Output the (X, Y) coordinate of the center of the cell containing the given text.  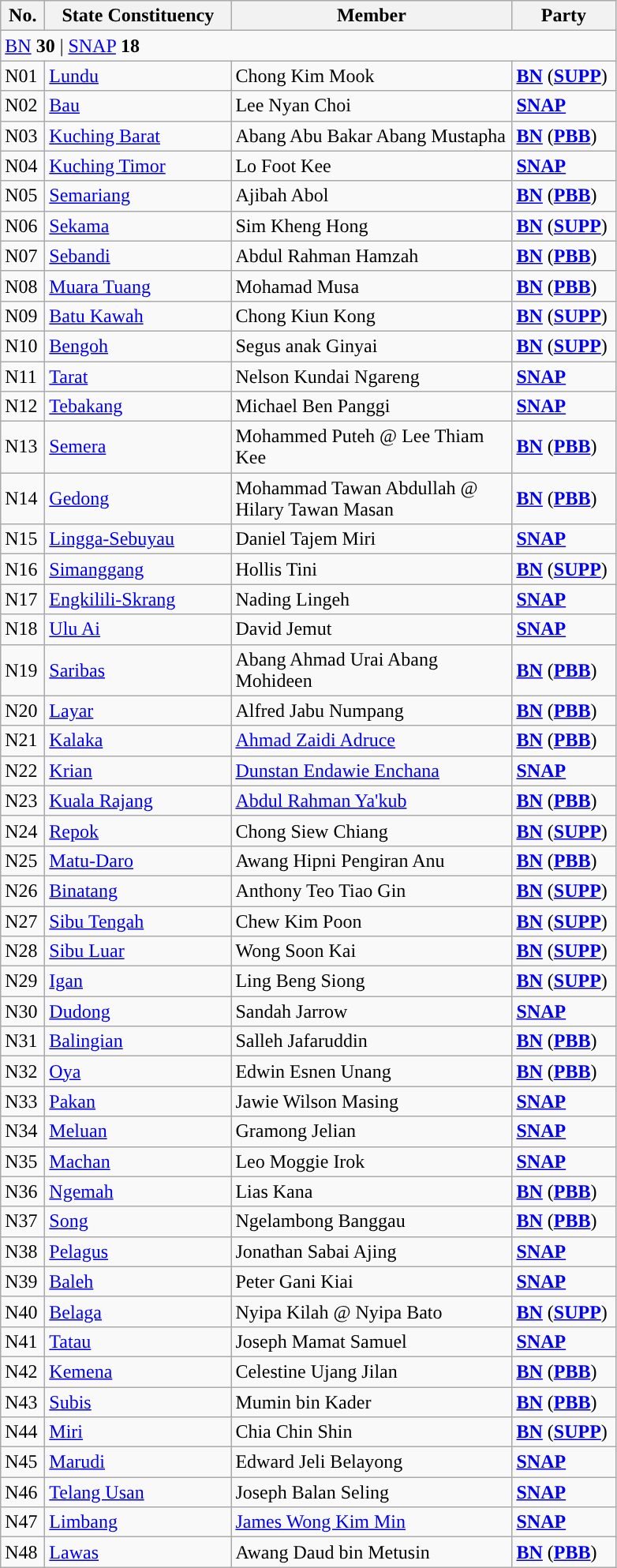
N25 (23, 861)
Edwin Esnen Unang (372, 1071)
Alfred Jabu Numpang (372, 711)
Lingga-Sebuyau (138, 539)
Tatau (138, 1341)
N37 (23, 1221)
Krian (138, 771)
Member (372, 16)
Telang Usan (138, 1492)
Peter Gani Kiai (372, 1281)
Oya (138, 1071)
N43 (23, 1401)
Segus anak Ginyai (372, 346)
Machan (138, 1161)
Semera (138, 447)
James Wong Kim Min (372, 1522)
Pakan (138, 1101)
N12 (23, 407)
Jonathan Sabai Ajing (372, 1251)
Celestine Ujang Jilan (372, 1371)
N19 (23, 670)
N10 (23, 346)
Nyipa Kilah @ Nyipa Bato (372, 1311)
Tebakang (138, 407)
Binatang (138, 891)
N22 (23, 771)
Subis (138, 1401)
Sandah Jarrow (372, 1011)
N46 (23, 1492)
No. (23, 16)
Limbang (138, 1522)
N32 (23, 1071)
Saribas (138, 670)
N11 (23, 377)
Joseph Balan Seling (372, 1492)
Semariang (138, 196)
Awang Hipni Pengiran Anu (372, 861)
Layar (138, 711)
Joseph Mamat Samuel (372, 1341)
Kuala Rajang (138, 801)
N02 (23, 106)
N07 (23, 256)
N23 (23, 801)
Wong Soon Kai (372, 951)
Song (138, 1221)
N27 (23, 921)
N44 (23, 1432)
Pelagus (138, 1251)
Michael Ben Panggi (372, 407)
Bengoh (138, 346)
Abang Abu Bakar Abang Mustapha (372, 136)
Ahmad Zaidi Adruce (372, 741)
Balingian (138, 1041)
N33 (23, 1101)
Ulu Ai (138, 629)
N08 (23, 286)
N38 (23, 1251)
Salleh Jafaruddin (372, 1041)
N41 (23, 1341)
Party (563, 16)
Kuching Timor (138, 166)
Chong Kim Mook (372, 76)
N48 (23, 1552)
Batu Kawah (138, 316)
N21 (23, 741)
Igan (138, 981)
David Jemut (372, 629)
Abdul Rahman Ya'kub (372, 801)
Hollis Tini (372, 569)
Gramong Jelian (372, 1131)
Lias Kana (372, 1191)
Baleh (138, 1281)
Leo Moggie Irok (372, 1161)
BN 30 | SNAP 18 (308, 46)
N04 (23, 166)
N47 (23, 1522)
Chong Siew Chiang (372, 831)
Mohammad Tawan Abdullah @ Hilary Tawan Masan (372, 499)
Kalaka (138, 741)
Jawie Wilson Masing (372, 1101)
N35 (23, 1161)
Sekama (138, 226)
Kuching Barat (138, 136)
Ajibah Abol (372, 196)
Sibu Luar (138, 951)
Engkilili-Skrang (138, 599)
Lee Nyan Choi (372, 106)
Ngemah (138, 1191)
Anthony Teo Tiao Gin (372, 891)
N28 (23, 951)
Bau (138, 106)
Repok (138, 831)
N31 (23, 1041)
Lundu (138, 76)
N18 (23, 629)
Matu-Daro (138, 861)
Marudi (138, 1462)
Miri (138, 1432)
Ling Beng Siong (372, 981)
N24 (23, 831)
Belaga (138, 1311)
Abang Ahmad Urai Abang Mohideen (372, 670)
N26 (23, 891)
Mohamad Musa (372, 286)
Ngelambong Banggau (372, 1221)
N20 (23, 711)
N34 (23, 1131)
N39 (23, 1281)
Sibu Tengah (138, 921)
Sim Kheng Hong (372, 226)
Chia Chin Shin (372, 1432)
Meluan (138, 1131)
Sebandi (138, 256)
Chew Kim Poon (372, 921)
Lawas (138, 1552)
Tarat (138, 377)
N17 (23, 599)
N06 (23, 226)
N45 (23, 1462)
Dunstan Endawie Enchana (372, 771)
Mohammed Puteh @ Lee Thiam Kee (372, 447)
Abdul Rahman Hamzah (372, 256)
Nading Lingeh (372, 599)
N30 (23, 1011)
Muara Tuang (138, 286)
N14 (23, 499)
N29 (23, 981)
Mumin bin Kader (372, 1401)
N16 (23, 569)
N05 (23, 196)
State Constituency (138, 16)
Simanggang (138, 569)
N42 (23, 1371)
Nelson Kundai Ngareng (372, 377)
Awang Daud bin Metusin (372, 1552)
N36 (23, 1191)
N09 (23, 316)
Dudong (138, 1011)
Edward Jeli Belayong (372, 1462)
N15 (23, 539)
Daniel Tajem Miri (372, 539)
N03 (23, 136)
Gedong (138, 499)
Kemena (138, 1371)
N01 (23, 76)
Chong Kiun Kong (372, 316)
N13 (23, 447)
Lo Foot Kee (372, 166)
N40 (23, 1311)
